Return (x, y) of the center of cell containing provided text 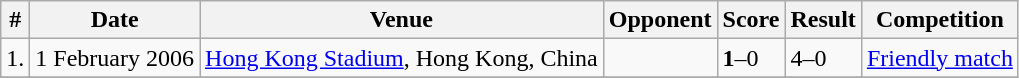
Result (823, 20)
1–0 (751, 58)
Competition (940, 20)
Friendly match (940, 58)
Venue (402, 20)
Opponent (660, 20)
Hong Kong Stadium, Hong Kong, China (402, 58)
1. (16, 58)
# (16, 20)
1 February 2006 (115, 58)
Date (115, 20)
Score (751, 20)
4–0 (823, 58)
